From the cell containing the given text, extract its center point as (X, Y) coordinate. 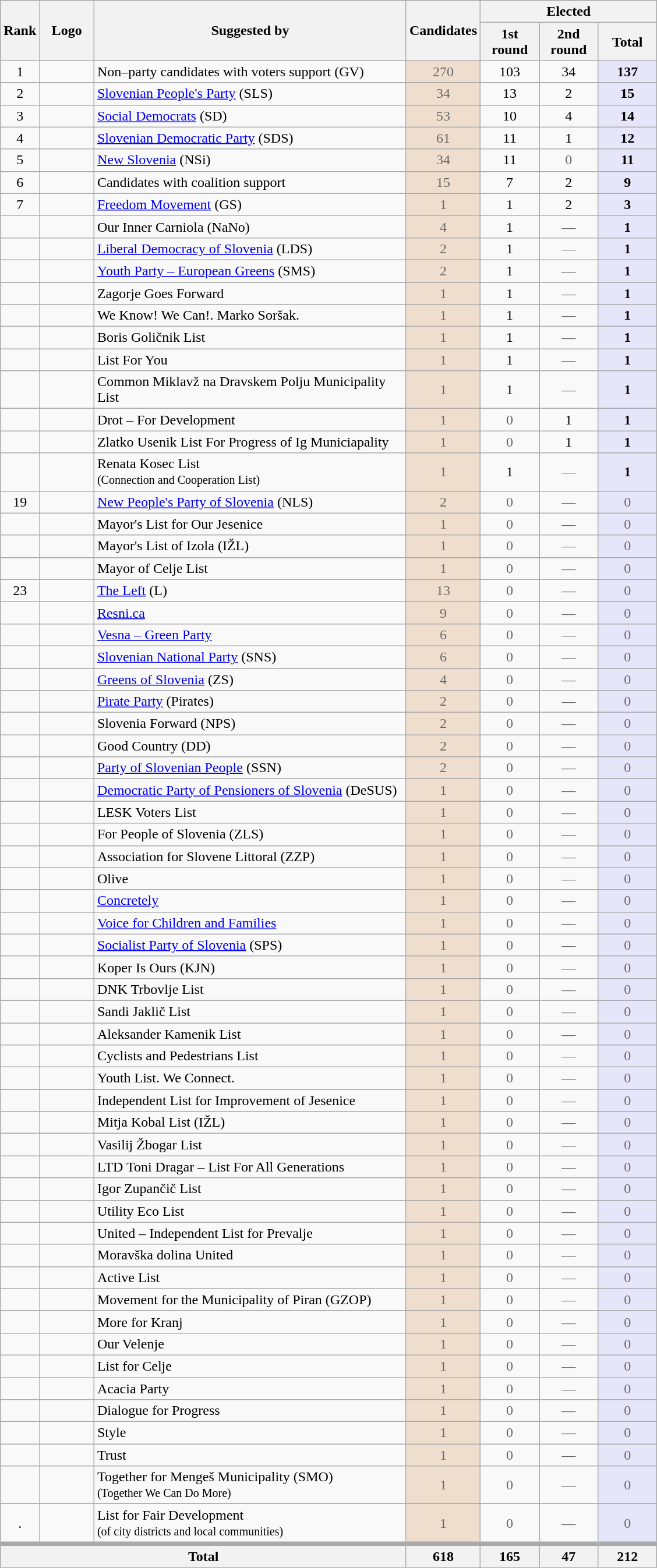
Cyclists and Pedestrians List (250, 1056)
Koper Is Ours (KJN) (250, 967)
47 (568, 1556)
618 (443, 1556)
Voice for Children and Families (250, 923)
5 (20, 160)
53 (443, 116)
Our Velenje (250, 1344)
10 (510, 116)
Igor Zupančič List (250, 1189)
103 (510, 72)
Zlatko Usenik List For Progress of Ig Municiapality (250, 442)
For People of Slovenia (ZLS) (250, 834)
Vesna – Green Party (250, 635)
2ndround (568, 42)
Zagorje Goes Forward (250, 293)
Freedom Movement (GS) (250, 204)
Mayor's List for Our Jesenice (250, 524)
Suggested by (250, 30)
We Know! We Can!. Marko Soršak. (250, 316)
Mayor of Celje List (250, 568)
Active List (250, 1277)
Utility Eco List (250, 1211)
LTD Toni Dragar – List For All Generations (250, 1167)
12 (628, 138)
Liberal Democracy of Slovenia (LDS) (250, 249)
Resni.ca (250, 613)
Renata Kosec List(Connection and Cooperation List) (250, 472)
Trust (250, 1455)
Boris Goličnik List (250, 338)
New Slovenia (NSi) (250, 160)
Slovenian People's Party (SLS) (250, 94)
Mayor's List of Izola (IŽL) (250, 546)
61 (443, 138)
Slovenia Forward (NPS) (250, 724)
Socialist Party of Slovenia (SPS) (250, 945)
165 (510, 1556)
Slovenian National Party (SNS) (250, 657)
List for Fair Development(of city districts and local communities) (250, 1524)
23 (20, 590)
Vasilij Žbogar List (250, 1145)
Logo (67, 30)
Olive (250, 879)
List For You (250, 360)
Movement for the Municipality of Piran (GZOP) (250, 1300)
Candidates (443, 30)
Good Country (DD) (250, 746)
. (20, 1524)
Acacia Party (250, 1389)
Non–party candidates with voters support (GV) (250, 72)
Association for Slovene Littoral (ZZP) (250, 856)
Together for Mengeš Municipality (SMO)(Together We Can Do More) (250, 1485)
Democratic Party of Pensioners of Slovenia (DeSUS) (250, 790)
Pirate Party (Pirates) (250, 702)
Elected (568, 12)
212 (628, 1556)
Youth List. We Connect. (250, 1078)
Dialogue for Progress (250, 1411)
Rank (20, 30)
DNK Trbovlje List (250, 989)
Party of Slovenian People (SSN) (250, 768)
Moravška dolina United (250, 1255)
270 (443, 72)
Drot – For Development (250, 420)
Aleksander Kamenik List (250, 1033)
137 (628, 72)
Youth Party – European Greens (SMS) (250, 271)
19 (20, 502)
Style (250, 1433)
List for Celje (250, 1366)
Sandi Jaklič List (250, 1011)
Social Democrats (SD) (250, 116)
United – Independent List for Prevalje (250, 1233)
The Left (L) (250, 590)
Mitja Kobal List (IŽL) (250, 1123)
Our Inner Carniola (NaNo) (250, 226)
Concretely (250, 901)
New People's Party of Slovenia (NLS) (250, 502)
Candidates with coalition support (250, 182)
Greens of Slovenia (ZS) (250, 679)
Common Miklavž na Dravskem Polju Municipality List (250, 390)
Slovenian Democratic Party (SDS) (250, 138)
LESK Voters List (250, 812)
1stround (510, 42)
More for Kranj (250, 1322)
14 (628, 116)
Independent List for Improvement of Jesenice (250, 1100)
